Return (X, Y) of the center of cell containing provided text 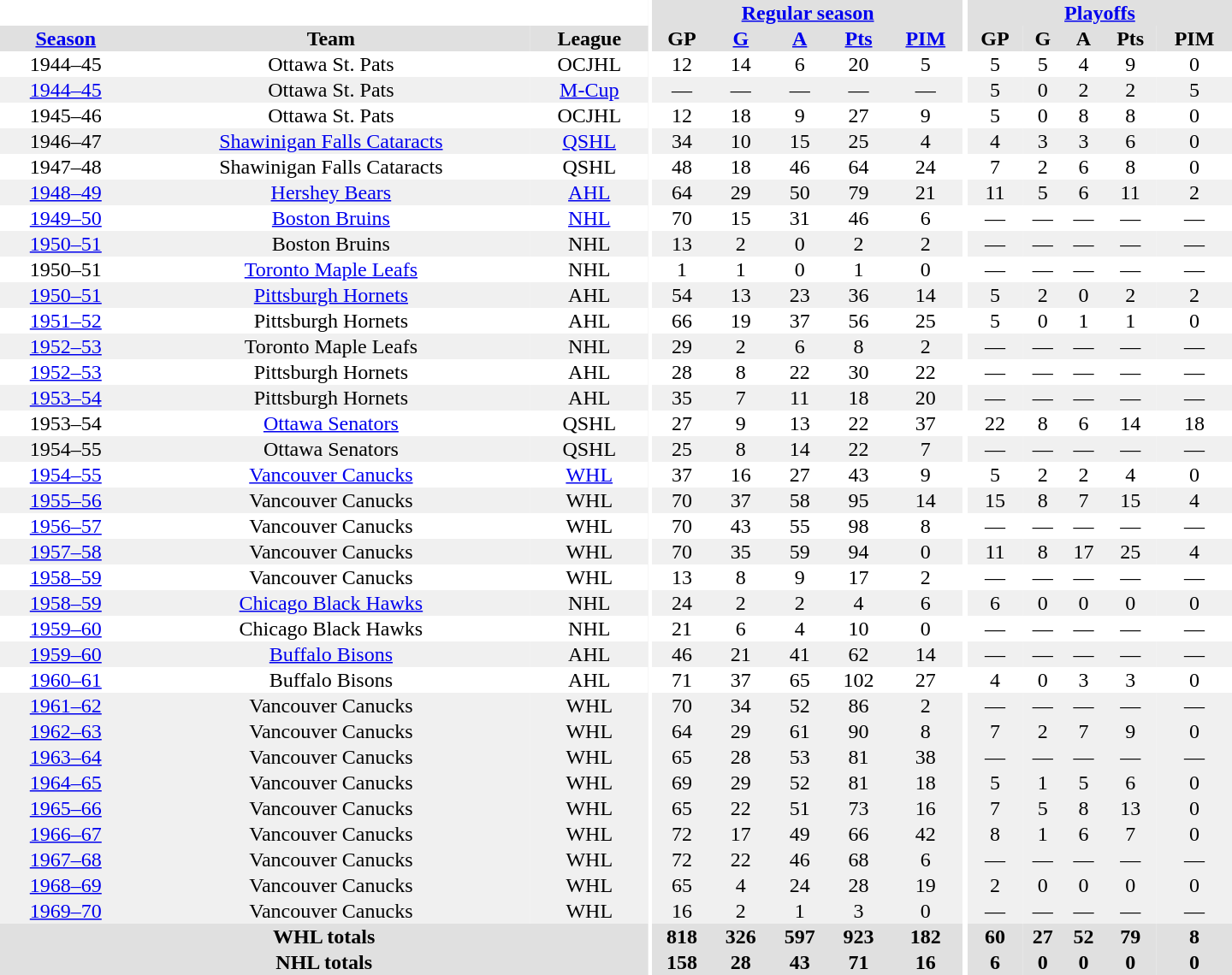
31 (799, 218)
36 (859, 295)
1946–47 (66, 141)
60 (995, 937)
1951–52 (66, 321)
1962–63 (66, 731)
Regular season (808, 13)
68 (859, 860)
1969–70 (66, 911)
1948–49 (66, 192)
95 (859, 500)
1945–46 (66, 115)
59 (799, 552)
1968–69 (66, 885)
1956–57 (66, 526)
62 (859, 654)
73 (859, 808)
182 (926, 937)
58 (799, 500)
Playoffs (1100, 13)
53 (799, 757)
61 (799, 731)
51 (799, 808)
102 (859, 680)
1947–48 (66, 167)
WHL totals (323, 937)
158 (683, 962)
1964–65 (66, 783)
923 (859, 937)
48 (683, 167)
50 (799, 192)
1957–58 (66, 552)
38 (926, 757)
86 (859, 706)
41 (799, 654)
90 (859, 731)
1965–66 (66, 808)
94 (859, 552)
69 (683, 783)
818 (683, 937)
1961–62 (66, 706)
1966–67 (66, 834)
30 (859, 372)
1963–64 (66, 757)
55 (799, 526)
597 (799, 937)
M-Cup (589, 90)
1960–61 (66, 680)
54 (683, 295)
56 (859, 321)
Team (332, 38)
Season (66, 38)
1955–56 (66, 500)
49 (799, 834)
23 (799, 295)
League (589, 38)
326 (741, 937)
1949–50 (66, 218)
Hershey Bears (332, 192)
1967–68 (66, 860)
NHL totals (323, 962)
42 (926, 834)
98 (859, 526)
